Scan for the cell matching the given text and deliver its [X, Y] coordinate at center. 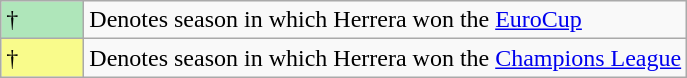
Denotes season in which Herrera won the Champions League [386, 58]
Denotes season in which Herrera won the EuroCup [386, 20]
